Capture the cell that displays the provided text and extract its (x, y) central coordinate. 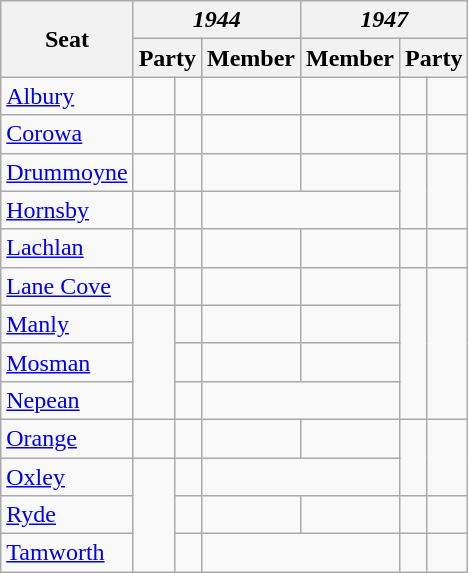
Nepean (67, 400)
Drummoyne (67, 172)
Seat (67, 39)
Orange (67, 438)
Manly (67, 324)
Mosman (67, 362)
Albury (67, 96)
Lane Cove (67, 286)
Oxley (67, 477)
1944 (216, 20)
1947 (384, 20)
Tamworth (67, 553)
Lachlan (67, 248)
Corowa (67, 134)
Hornsby (67, 210)
Ryde (67, 515)
